Determine the (X, Y) coordinate at the center of the cell enclosing the given text.  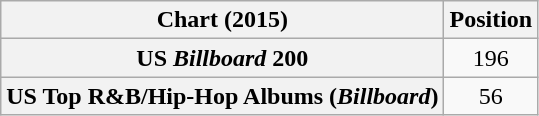
US Billboard 200 (222, 58)
56 (491, 96)
US Top R&B/Hip-Hop Albums (Billboard) (222, 96)
Chart (2015) (222, 20)
196 (491, 58)
Position (491, 20)
